Determine the [x, y] coordinate at the center of the cell enclosing the given text.  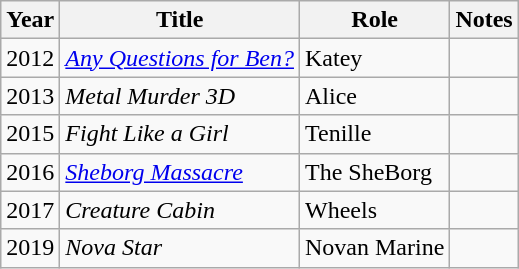
Nova Star [180, 248]
Fight Like a Girl [180, 134]
Novan Marine [375, 248]
Katey [375, 58]
2019 [30, 248]
The SheBorg [375, 172]
Wheels [375, 210]
2013 [30, 96]
Notes [484, 20]
Alice [375, 96]
2015 [30, 134]
2017 [30, 210]
Title [180, 20]
Tenille [375, 134]
Metal Murder 3D [180, 96]
Sheborg Massacre [180, 172]
2012 [30, 58]
Year [30, 20]
Any Questions for Ben? [180, 58]
Creature Cabin [180, 210]
2016 [30, 172]
Role [375, 20]
